Detect which cell encompasses the target text, then output its (x, y) center coordinate. 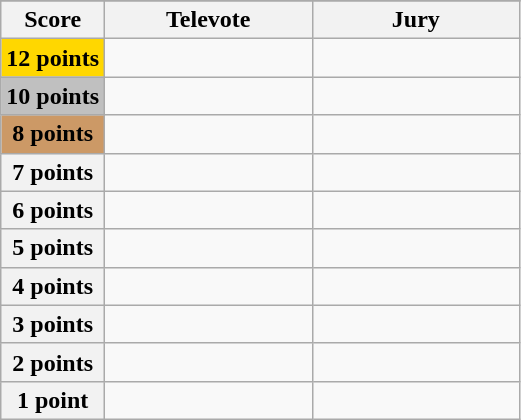
8 points (53, 134)
Televote (209, 20)
2 points (53, 362)
1 point (53, 400)
Jury (416, 20)
3 points (53, 324)
7 points (53, 172)
Score (53, 20)
6 points (53, 210)
12 points (53, 58)
4 points (53, 286)
5 points (53, 248)
10 points (53, 96)
